Extract the [X, Y] coordinate from the center of the cell holding the provided text.  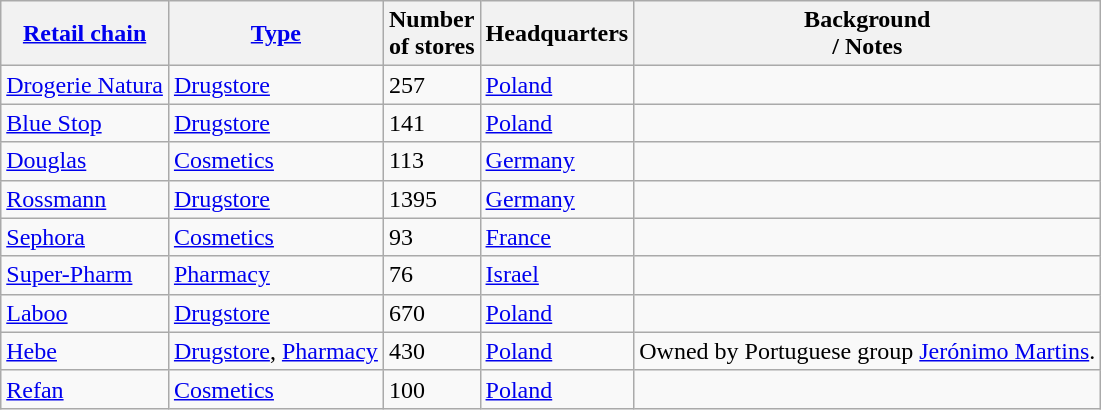
Super-Pharm [85, 275]
257 [432, 85]
Type [276, 34]
Numberof stores [432, 34]
430 [432, 351]
Pharmacy [276, 275]
Blue Stop [85, 123]
Retail chain [85, 34]
France [557, 237]
Refan [85, 389]
Hebe [85, 351]
141 [432, 123]
Headquarters [557, 34]
Douglas [85, 161]
Sephora [85, 237]
Rossmann [85, 199]
113 [432, 161]
Drugstore, Pharmacy [276, 351]
93 [432, 237]
670 [432, 313]
100 [432, 389]
Laboo [85, 313]
1395 [432, 199]
Owned by Portuguese group Jerónimo Martins. [868, 351]
Drogerie Natura [85, 85]
Israel [557, 275]
76 [432, 275]
Background/ Notes [868, 34]
